Capture the cell that displays the provided text and extract its (x, y) central coordinate. 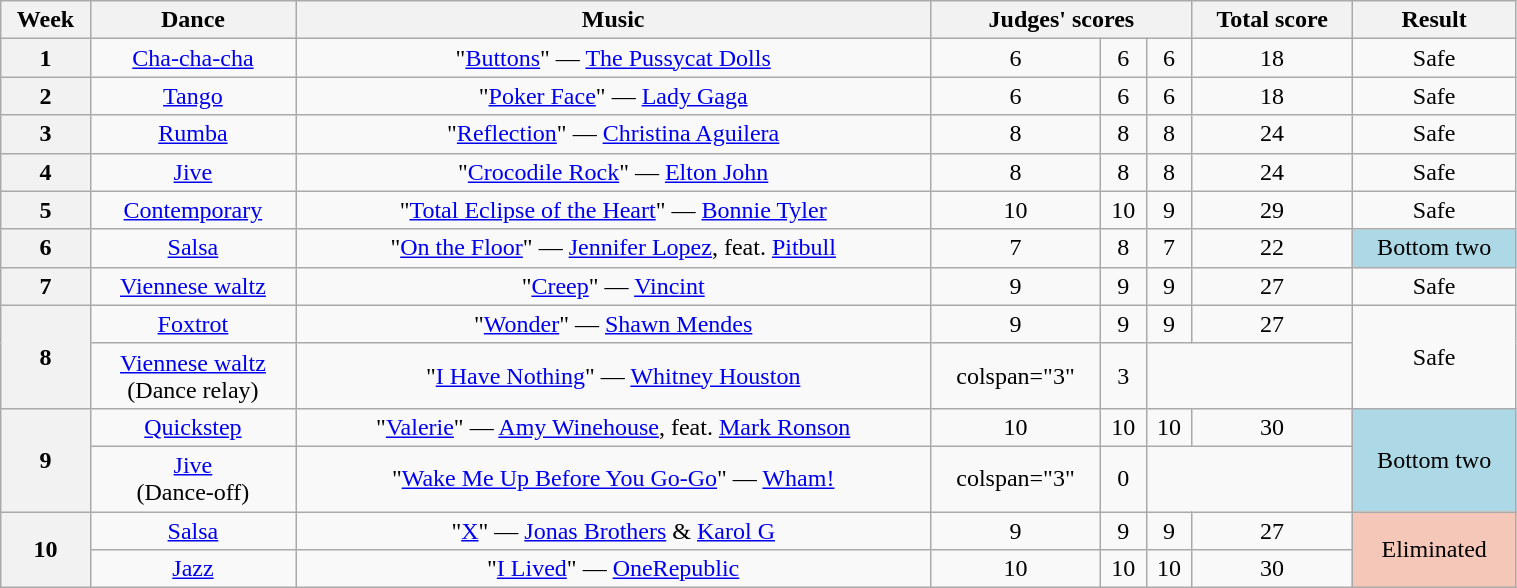
Week (46, 20)
"Reflection" — Christina Aguilera (614, 134)
"Crocodile Rock" — Elton John (614, 172)
"On the Floor" — Jennifer Lopez, feat. Pitbull (614, 248)
"Creep" — Vincint (614, 286)
Contemporary (192, 210)
Jive (192, 172)
0 (1123, 478)
Cha-cha-cha (192, 58)
Music (614, 20)
1 (46, 58)
"Wake Me Up Before You Go-Go" — Wham! (614, 478)
Tango (192, 96)
Rumba (192, 134)
"I Lived" — OneRepublic (614, 569)
Foxtrot (192, 324)
"Total Eclipse of the Heart" — Bonnie Tyler (614, 210)
Total score (1272, 20)
"Buttons" — The Pussycat Dolls (614, 58)
Viennese waltz (192, 286)
"I Have Nothing" — Whitney Houston (614, 376)
Quickstep (192, 427)
Jazz (192, 569)
Result (1434, 20)
"Valerie" — Amy Winehouse, feat. Mark Ronson (614, 427)
Dance (192, 20)
22 (1272, 248)
4 (46, 172)
5 (46, 210)
Judges' scores (1062, 20)
Viennese waltz(Dance relay) (192, 376)
Eliminated (1434, 550)
"X" — Jonas Brothers & Karol G (614, 531)
2 (46, 96)
"Poker Face" — Lady Gaga (614, 96)
"Wonder" — Shawn Mendes (614, 324)
Jive(Dance-off) (192, 478)
29 (1272, 210)
